Find where the given text appears and provide that cell's center as (X, Y) coordinate. 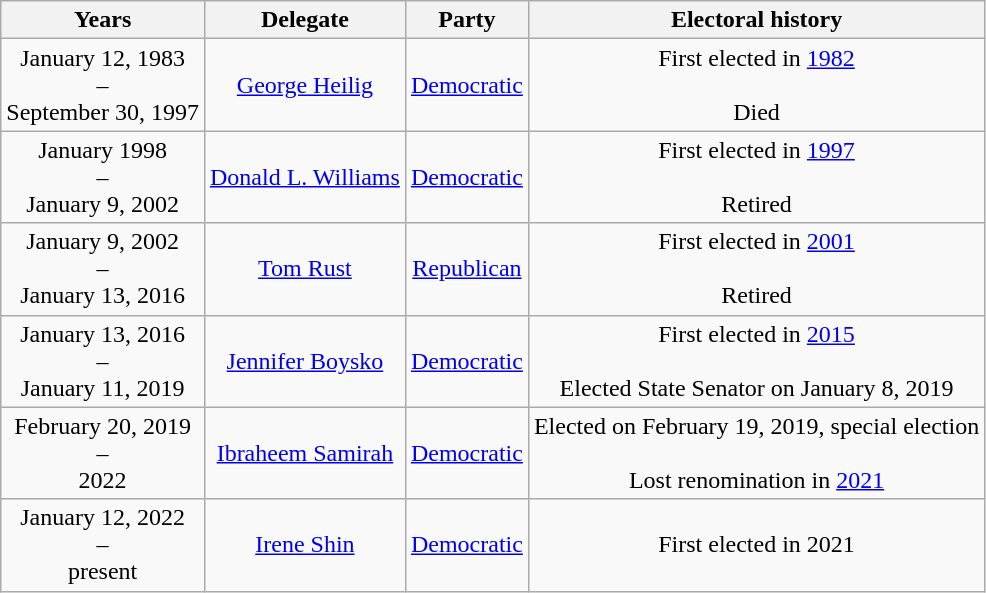
February 20, 2019–2022 (103, 453)
Republican (466, 269)
Irene Shin (304, 545)
Ibraheem Samirah (304, 453)
George Heilig (304, 85)
First elected in 1997Retired (756, 177)
January 9, 2002–January 13, 2016 (103, 269)
Party (466, 20)
January 12, 2022–present (103, 545)
Delegate (304, 20)
Jennifer Boysko (304, 361)
Elected on February 19, 2019, special electionLost renomination in 2021 (756, 453)
First elected in 2015Elected State Senator on January 8, 2019 (756, 361)
January 12, 1983–September 30, 1997 (103, 85)
January 1998–January 9, 2002 (103, 177)
January 13, 2016–January 11, 2019 (103, 361)
Donald L. Williams (304, 177)
Years (103, 20)
Tom Rust (304, 269)
First elected in 2021 (756, 545)
First elected in 1982Died (756, 85)
First elected in 2001Retired (756, 269)
Electoral history (756, 20)
